Provide the (X, Y) coordinate of the cell's center where the given text is located.  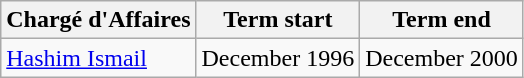
Term start (278, 20)
Term end (442, 20)
Chargé d'Affaires (98, 20)
Hashim Ismail (98, 58)
December 1996 (278, 58)
December 2000 (442, 58)
